Extract the [X, Y] coordinate from the center of the cell holding the provided text.  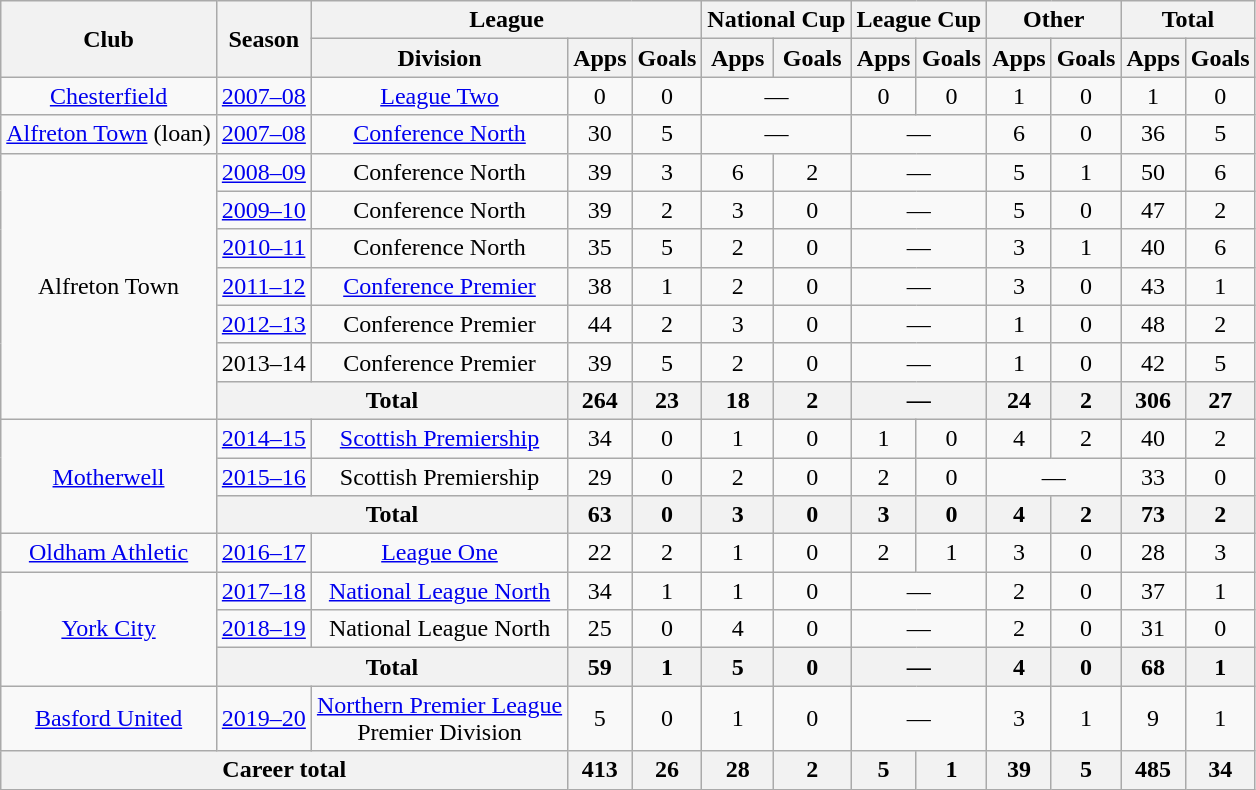
2012–13 [264, 324]
Northern Premier LeaguePremier Division [439, 718]
48 [1153, 324]
Basford United [109, 718]
National Cup [776, 20]
Motherwell [109, 476]
47 [1153, 210]
Other [1054, 20]
30 [600, 134]
29 [600, 477]
Alfreton Town [109, 286]
2008–09 [264, 172]
2013–14 [264, 362]
50 [1153, 172]
24 [1019, 400]
2015–16 [264, 477]
306 [1153, 400]
42 [1153, 362]
League Cup [919, 20]
Division [439, 58]
31 [1153, 629]
2017–18 [264, 591]
Career total [284, 770]
25 [600, 629]
37 [1153, 591]
Alfreton Town (loan) [109, 134]
264 [600, 400]
York City [109, 629]
9 [1153, 718]
League Two [439, 96]
27 [1220, 400]
22 [600, 553]
36 [1153, 134]
2009–10 [264, 210]
44 [600, 324]
2011–12 [264, 286]
Chesterfield [109, 96]
63 [600, 515]
Club [109, 39]
2016–17 [264, 553]
2018–19 [264, 629]
2010–11 [264, 248]
23 [667, 400]
League [506, 20]
43 [1153, 286]
2019–20 [264, 718]
59 [600, 667]
Oldham Athletic [109, 553]
Season [264, 39]
18 [738, 400]
413 [600, 770]
League One [439, 553]
2014–15 [264, 438]
73 [1153, 515]
38 [600, 286]
26 [667, 770]
33 [1153, 477]
68 [1153, 667]
35 [600, 248]
485 [1153, 770]
